Search for the cell housing the specified text and yield its [x, y] center coordinate. 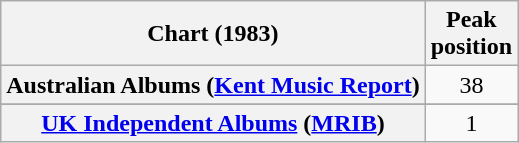
Chart (1983) [213, 34]
Australian Albums (Kent Music Report) [213, 85]
UK Independent Albums (MRIB) [213, 123]
Peakposition [471, 34]
1 [471, 123]
38 [471, 85]
